Detect which cell encompasses the target text, then output its [x, y] center coordinate. 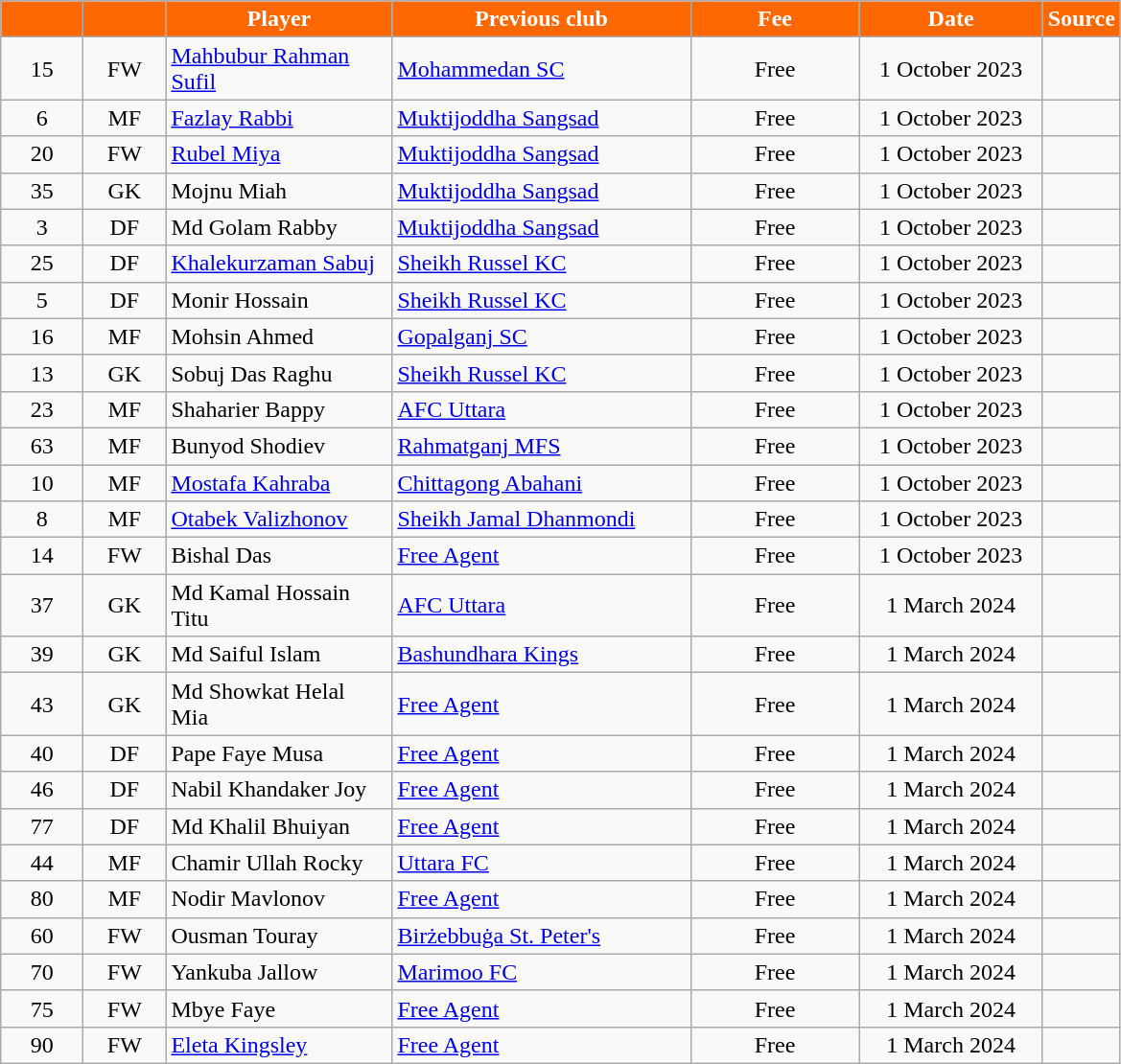
10 [42, 482]
3 [42, 227]
15 [42, 69]
39 [42, 655]
Marimoo FC [541, 972]
Chamir Ullah Rocky [279, 863]
Source [1082, 19]
35 [42, 191]
Nabil Khandaker Joy [279, 790]
Monir Hossain [279, 300]
Khalekurzaman Sabuj [279, 264]
Yankuba Jallow [279, 972]
Md Khalil Bhuiyan [279, 826]
8 [42, 520]
Chittagong Abahani [541, 482]
90 [42, 1045]
Mohammedan SC [541, 69]
Uttara FC [541, 863]
Md Showkat Helal Mia [279, 704]
77 [42, 826]
Rubel Miya [279, 154]
Bunyod Shodiev [279, 446]
6 [42, 118]
40 [42, 753]
70 [42, 972]
75 [42, 1008]
46 [42, 790]
Sobuj Das Raghu [279, 373]
Md Golam Rabby [279, 227]
23 [42, 409]
16 [42, 336]
Ousman Touray [279, 936]
Bishal Das [279, 556]
Birżebbuġa St. Peter's [541, 936]
Previous club [541, 19]
Eleta Kingsley [279, 1045]
63 [42, 446]
13 [42, 373]
Otabek Valizhonov [279, 520]
Shaharier Bappy [279, 409]
20 [42, 154]
37 [42, 606]
Mahbubur Rahman Sufil [279, 69]
Mostafa Kahraba [279, 482]
5 [42, 300]
25 [42, 264]
Pape Faye Musa [279, 753]
80 [42, 899]
Rahmatganj MFS [541, 446]
Date [951, 19]
Bashundhara Kings [541, 655]
Mohsin Ahmed [279, 336]
Player [279, 19]
Gopalganj SC [541, 336]
60 [42, 936]
Mojnu Miah [279, 191]
Fazlay Rabbi [279, 118]
Sheikh Jamal Dhanmondi [541, 520]
Md Kamal Hossain Titu [279, 606]
Nodir Mavlonov [279, 899]
14 [42, 556]
43 [42, 704]
Md Saiful Islam [279, 655]
Fee [775, 19]
Mbye Faye [279, 1008]
44 [42, 863]
